Return the [x, y] coordinate for the center point of the cell that contains the specified text.  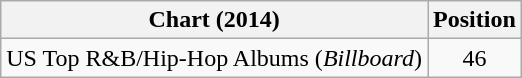
Position [475, 20]
US Top R&B/Hip-Hop Albums (Billboard) [214, 58]
Chart (2014) [214, 20]
46 [475, 58]
